Determine the [X, Y] coordinate at the center of the cell enclosing the given text.  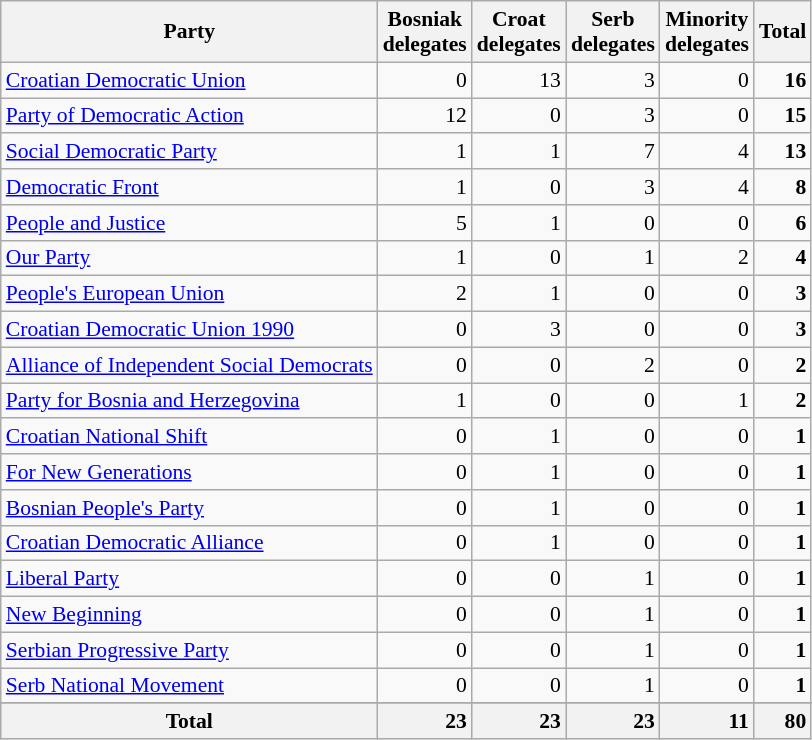
Liberal Party [190, 579]
Democratic Front [190, 187]
Party [190, 32]
7 [613, 152]
80 [782, 722]
11 [707, 722]
Serbian Progressive Party [190, 650]
5 [425, 223]
Croatian National Shift [190, 437]
Croatdelegates [519, 32]
Serb National Movement [190, 686]
Croatian Democratic Union 1990 [190, 330]
Alliance of Independent Social Democrats [190, 365]
Bosnian People's Party [190, 508]
Minoritydelegates [707, 32]
Party for Bosnia and Herzegovina [190, 401]
Croatian Democratic Union [190, 80]
Party of Democratic Action [190, 116]
Croatian Democratic Alliance [190, 543]
New Beginning [190, 615]
Bosniakdelegates [425, 32]
People's European Union [190, 294]
16 [782, 80]
6 [782, 223]
12 [425, 116]
Serbdelegates [613, 32]
Social Democratic Party [190, 152]
People and Justice [190, 223]
15 [782, 116]
For New Generations [190, 472]
Our Party [190, 258]
8 [782, 187]
